Scan for the cell matching the given text and deliver its (x, y) coordinate at center. 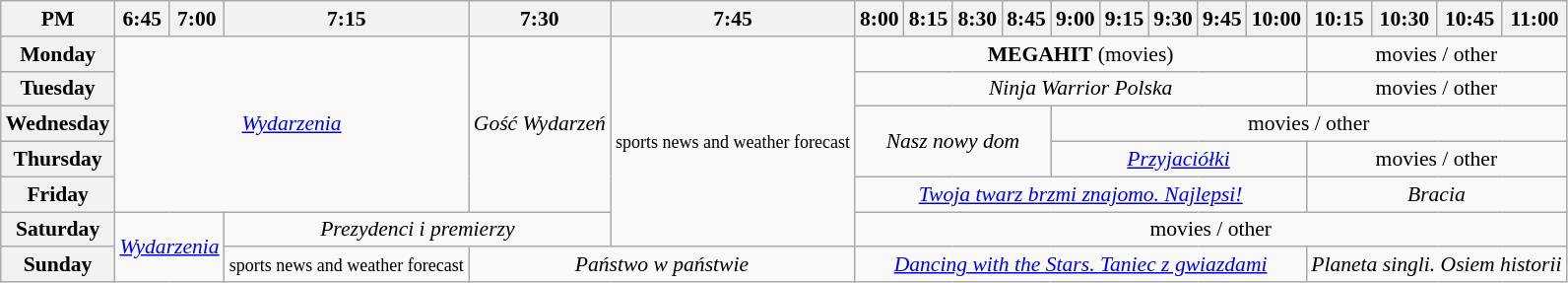
PM (58, 19)
10:45 (1470, 19)
10:00 (1276, 19)
7:15 (347, 19)
10:30 (1405, 19)
9:15 (1125, 19)
MEGAHIT (movies) (1080, 54)
Tuesday (58, 89)
8:45 (1026, 19)
8:15 (929, 19)
Twoja twarz brzmi znajomo. Najlepsi! (1080, 194)
Saturday (58, 230)
Prezydenci i premierzy (418, 230)
9:45 (1222, 19)
Dancing with the Stars. Taniec z gwiazdami (1080, 265)
Planeta singli. Osiem historii (1436, 265)
7:00 (197, 19)
Przyjaciółki (1178, 160)
10:15 (1339, 19)
6:45 (142, 19)
Monday (58, 54)
Sunday (58, 265)
Wednesday (58, 124)
7:45 (733, 19)
11:00 (1535, 19)
9:30 (1173, 19)
Ninja Warrior Polska (1080, 89)
Gość Wydarzeń (540, 124)
Państwo w państwie (662, 265)
9:00 (1076, 19)
7:30 (540, 19)
8:00 (880, 19)
Friday (58, 194)
Nasz nowy dom (953, 142)
8:30 (977, 19)
Thursday (58, 160)
Bracia (1436, 194)
